Output the [X, Y] coordinate of the center of the cell containing the given text.  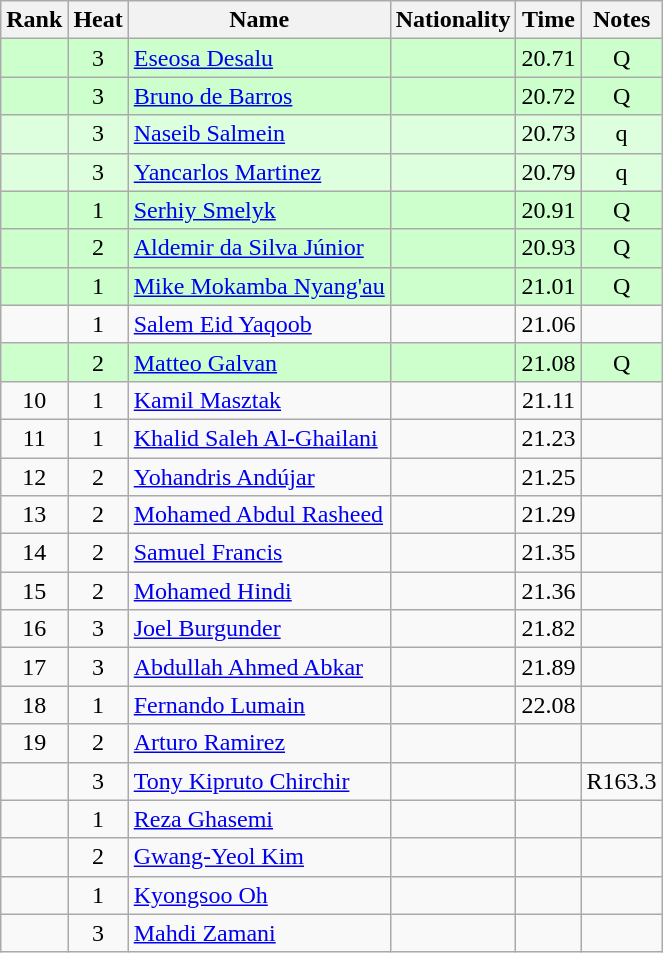
Arturo Ramirez [259, 743]
Fernando Lumain [259, 705]
19 [34, 743]
Mohamed Hindi [259, 591]
21.25 [548, 477]
20.73 [548, 134]
11 [34, 438]
21.36 [548, 591]
17 [34, 667]
Serhiy Smelyk [259, 210]
20.71 [548, 58]
Time [548, 20]
Samuel Francis [259, 553]
14 [34, 553]
Mohamed Abdul Rasheed [259, 515]
20.93 [548, 248]
Naseib Salmein [259, 134]
Rank [34, 20]
21.35 [548, 553]
Mike Mokamba Nyang'au [259, 286]
21.23 [548, 438]
Abdullah Ahmed Abkar [259, 667]
Heat [98, 20]
Notes [622, 20]
Yancarlos Martinez [259, 172]
Kyongsoo Oh [259, 895]
Aldemir da Silva Júnior [259, 248]
R163.3 [622, 781]
Kamil Masztak [259, 400]
Joel Burgunder [259, 629]
Yohandris Andújar [259, 477]
18 [34, 705]
21.11 [548, 400]
Name [259, 20]
21.82 [548, 629]
15 [34, 591]
Eseosa Desalu [259, 58]
13 [34, 515]
12 [34, 477]
20.79 [548, 172]
Gwang-Yeol Kim [259, 857]
20.72 [548, 96]
Tony Kipruto Chirchir [259, 781]
Reza Ghasemi [259, 819]
Mahdi Zamani [259, 933]
Nationality [453, 20]
21.06 [548, 324]
21.01 [548, 286]
16 [34, 629]
21.89 [548, 667]
Salem Eid Yaqoob [259, 324]
Khalid Saleh Al-Ghailani [259, 438]
Matteo Galvan [259, 362]
20.91 [548, 210]
22.08 [548, 705]
21.08 [548, 362]
10 [34, 400]
Bruno de Barros [259, 96]
21.29 [548, 515]
